From the cell containing the given text, extract its center point as [X, Y] coordinate. 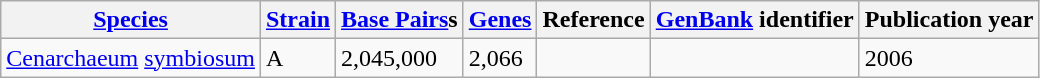
2006 [949, 58]
A [298, 58]
Cenarchaeum symbiosum [131, 58]
Genes [500, 20]
2,045,000 [400, 58]
Base Pairss [400, 20]
2,066 [500, 58]
Publication year [949, 20]
GenBank identifier [754, 20]
Reference [594, 20]
Species [131, 20]
Strain [298, 20]
